Find where the given text appears and provide that cell's center as (x, y) coordinate. 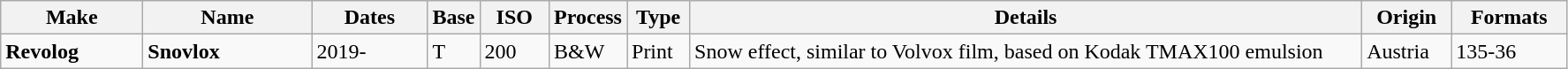
Formats (1509, 18)
Make (72, 18)
Print (659, 51)
200 (514, 51)
Type (659, 18)
Snovlox (228, 51)
Details (1026, 18)
Revolog (72, 51)
Dates (369, 18)
ISO (514, 18)
135-36 (1509, 51)
Austria (1406, 51)
T (454, 51)
Process (588, 18)
B&W (588, 51)
Origin (1406, 18)
Base (454, 18)
2019- (369, 51)
Name (228, 18)
Snow effect, similar to Volvox film, based on Kodak TMAX100 emulsion (1026, 51)
